Return the [X, Y] coordinate for the center point of the cell that contains the specified text.  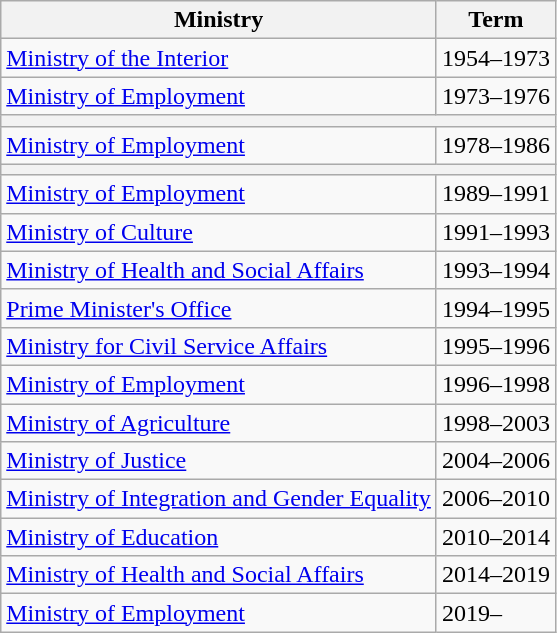
Ministry of Agriculture [219, 423]
1973–1976 [496, 96]
Term [496, 20]
Ministry of Integration and Gender Equality [219, 499]
1993–1994 [496, 270]
1978–1986 [496, 145]
1991–1993 [496, 232]
Ministry of Education [219, 537]
1996–1998 [496, 384]
1954–1973 [496, 58]
Prime Minister's Office [219, 308]
Ministry [219, 20]
2006–2010 [496, 499]
1998–2003 [496, 423]
Ministry of the Interior [219, 58]
2014–2019 [496, 575]
2010–2014 [496, 537]
1995–1996 [496, 346]
2019– [496, 613]
Ministry for Civil Service Affairs [219, 346]
1994–1995 [496, 308]
1989–1991 [496, 194]
2004–2006 [496, 461]
Ministry of Justice [219, 461]
Ministry of Culture [219, 232]
